For the text-containing cell, return its midpoint in [x, y] coordinate format. 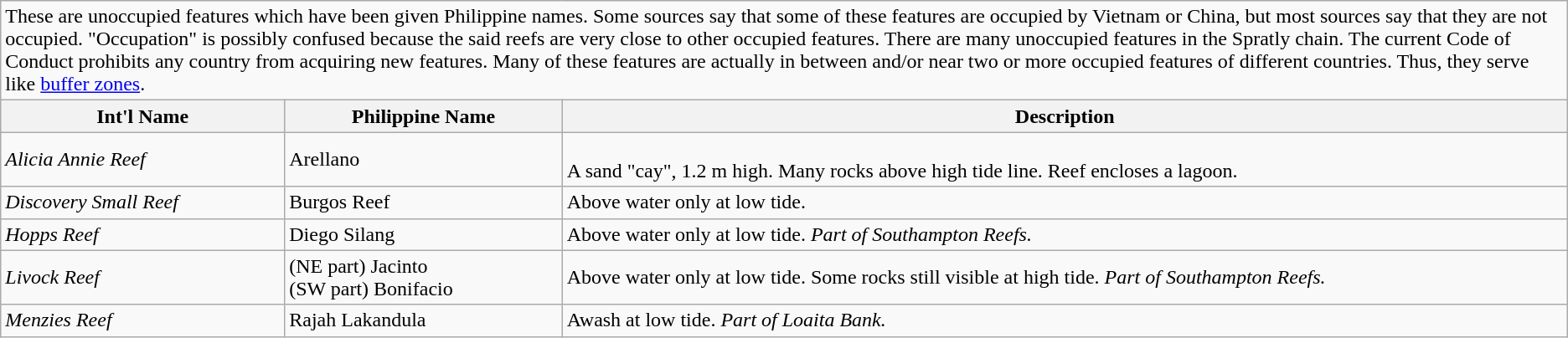
Arellano [424, 159]
Awash at low tide. Part of Loaita Bank. [1065, 320]
Above water only at low tide. Part of Southampton Reefs. [1065, 234]
Burgos Reef [424, 202]
Philippine Name [424, 116]
Above water only at low tide. [1065, 202]
(NE part) Jacinto(SW part) Bonifacio [424, 278]
Hopps Reef [142, 234]
Int'l Name [142, 116]
Discovery Small Reef [142, 202]
Rajah Lakandula [424, 320]
Description [1065, 116]
Alicia Annie Reef [142, 159]
Menzies Reef [142, 320]
Diego Silang [424, 234]
Above water only at low tide. Some rocks still visible at high tide. Part of Southampton Reefs. [1065, 278]
Livock Reef [142, 278]
A sand "cay", 1.2 m high. Many rocks above high tide line. Reef encloses a lagoon. [1065, 159]
